Provide the [X, Y] coordinate of the cell's center where the given text is located.  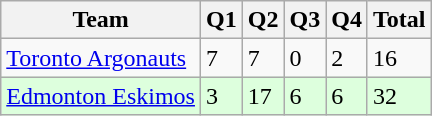
Q4 [347, 20]
Toronto Argonauts [101, 58]
2 [347, 58]
Q2 [263, 20]
16 [399, 58]
Team [101, 20]
Q1 [221, 20]
Edmonton Eskimos [101, 96]
Q3 [305, 20]
32 [399, 96]
3 [221, 96]
17 [263, 96]
Total [399, 20]
0 [305, 58]
